Pinpoint the cell where the given text exists, returning its (x, y) midpoint coordinate. 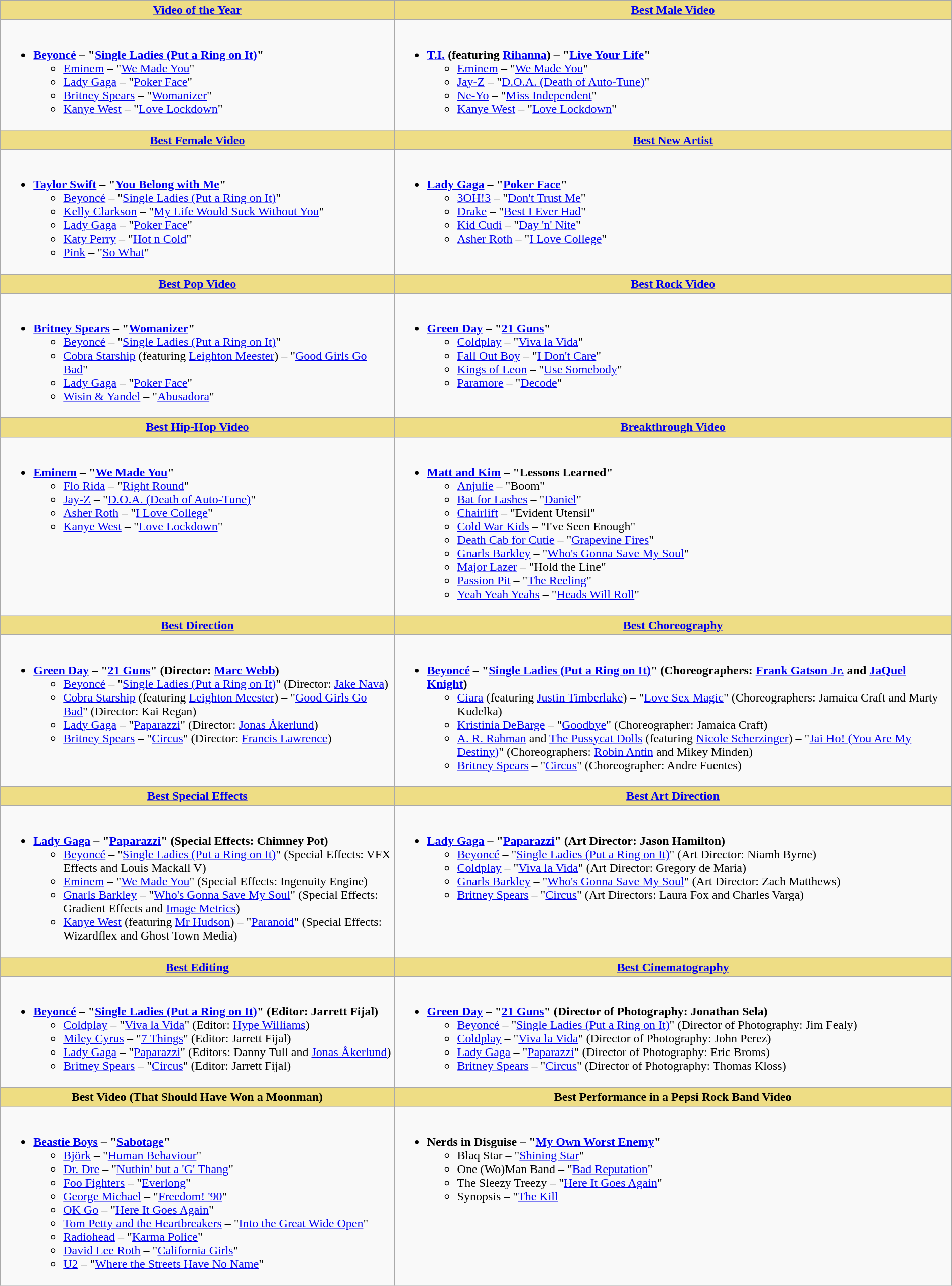
Best Rock Video (673, 284)
Eminem – "We Made You"Flo Rida – "Right Round"Jay-Z – "D.O.A. (Death of Auto-Tune)"Asher Roth – "I Love College"Kanye West – "Love Lockdown" (197, 526)
Best Hip-Hop Video (197, 427)
Best Special Effects (197, 796)
Best Performance in a Pepsi Rock Band Video (673, 1097)
Best Pop Video (197, 284)
Green Day – "21 Guns"Coldplay – "Viva la Vida"Fall Out Boy – "I Don't Care"Kings of Leon – "Use Somebody"Paramore – "Decode" (673, 356)
Best Video (That Should Have Won a Moonman) (197, 1097)
Best Editing (197, 967)
Best Male Video (673, 10)
Video of the Year (197, 10)
Best Choreography (673, 625)
Best Cinematography (673, 967)
Breakthrough Video (673, 427)
Best Art Direction (673, 796)
Beyoncé – "Single Ladies (Put a Ring on It)"Eminem – "We Made You"Lady Gaga – "Poker Face"Britney Spears – "Womanizer"Kanye West – "Love Lockdown" (197, 75)
Best Female Video (197, 140)
Best Direction (197, 625)
Lady Gaga – "Poker Face"3OH!3 – "Don't Trust Me"Drake – "Best I Ever Had"Kid Cudi – "Day 'n' Nite"Asher Roth – "I Love College" (673, 212)
Best New Artist (673, 140)
